Return [x, y] of the center of cell containing provided text 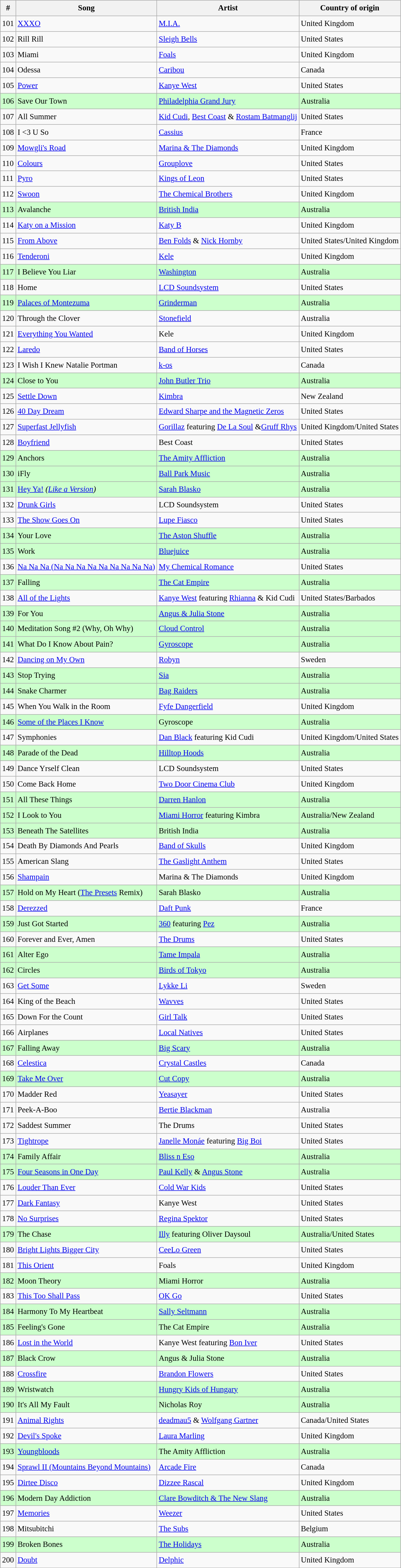
I Look to You [87, 815]
Lost in the World [87, 1343]
deadmau5 & Wolfgang Gartner [228, 1421]
Power [87, 86]
170 [8, 1094]
Brandon Flowers [228, 1374]
Four Seasons in One Day [87, 1172]
Bliss n Eso [228, 1157]
188 [8, 1374]
Mitsubitchi [87, 1529]
I <3 U So [87, 132]
Broken Bones [87, 1545]
129 [8, 458]
Anchors [87, 458]
United States/United Kingdom [350, 241]
Home [87, 288]
Canada/United States [350, 1421]
Cut Copy [228, 1079]
181 [8, 1265]
The Gaslight Anthem [228, 861]
162 [8, 970]
Miami Horror featuring Kimbra [228, 815]
Tenderoni [87, 256]
128 [8, 443]
Birds of Tokyo [228, 970]
164 [8, 1001]
Meditation Song #2 (Why, Oh Why) [87, 629]
Artist [228, 8]
Yeasayer [228, 1094]
Kid Cudi, Best Coast & Rostam Batmanglij [228, 116]
For You [87, 613]
New Zealand [350, 396]
Ben Folds & Nick Hornby [228, 241]
Dan Black featuring Kid Cudi [228, 737]
178 [8, 1218]
141 [8, 645]
137 [8, 582]
149 [8, 769]
Cloud Control [228, 629]
123 [8, 365]
This Orient [87, 1265]
Daft Punk [228, 909]
Weezer [228, 1514]
125 [8, 396]
Cassius [228, 132]
198 [8, 1529]
Hey Ya! (Like a Version) [87, 489]
193 [8, 1451]
Crystal Castles [228, 1064]
131 [8, 489]
194 [8, 1467]
From Above [87, 241]
Janelle Monáe featuring Big Boi [228, 1141]
Derezzed [87, 909]
Illy featuring Oliver Daysoul [228, 1234]
189 [8, 1390]
Take Me Over [87, 1079]
121 [8, 334]
Harmony To My Heartbeat [87, 1312]
Wavves [228, 1001]
107 [8, 116]
144 [8, 691]
Tame Impala [228, 955]
No Surprises [87, 1218]
Big Scary [228, 1048]
Lykke Li [228, 986]
157 [8, 893]
Stop Trying [87, 676]
Snake Charmer [87, 691]
Grinderman [228, 303]
Memories [87, 1514]
This Too Shall Pass [87, 1296]
Dark Fantasy [87, 1203]
k-os [228, 365]
Tightrope [87, 1141]
Nicholas Roy [228, 1405]
151 [8, 800]
115 [8, 241]
Sleigh Bells [228, 40]
103 [8, 55]
The Aston Shuffle [228, 536]
166 [8, 1033]
Superfast Jellyfish [87, 427]
200 [8, 1560]
Swoon [87, 194]
OK Go [228, 1296]
Some of the Places I Know [87, 722]
Peek-A-Boo [87, 1110]
146 [8, 722]
Bluejuice [228, 552]
Hold on My Heart (The Presets Remix) [87, 893]
Caribou [228, 70]
173 [8, 1141]
Beneath The Satellites [87, 831]
Boyfriend [87, 443]
Kings of Leon [228, 179]
I Wish I Knew Natalie Portman [87, 365]
Bertie Blackman [228, 1110]
Save Our Town [87, 101]
Death By Diamonds And Pearls [87, 846]
Down For the Count [87, 1017]
Falling Away [87, 1048]
Your Love [87, 536]
102 [8, 40]
Madder Red [87, 1094]
Darren Hanlon [228, 800]
109 [8, 148]
Bag Raiders [228, 691]
161 [8, 955]
124 [8, 380]
116 [8, 256]
Australia/New Zealand [350, 815]
192 [8, 1436]
127 [8, 427]
Doubt [87, 1560]
Close to You [87, 380]
Louder Than Ever [87, 1188]
Drunk Girls [87, 505]
Youngbloods [87, 1451]
Black Crow [87, 1358]
Wristwatch [87, 1390]
156 [8, 877]
132 [8, 505]
40 Day Dream [87, 412]
The Chemical Brothers [228, 194]
190 [8, 1405]
110 [8, 164]
Rill Rill [87, 40]
Everything You Wanted [87, 334]
Forever and Ever, Amen [87, 939]
Two Door Cinema Club [228, 784]
Miami [87, 55]
197 [8, 1514]
Katy B [228, 225]
150 [8, 784]
Australia/United States [350, 1234]
Regina Spektor [228, 1218]
Work [87, 552]
Robyn [228, 660]
When You Walk in the Room [87, 706]
Girl Talk [228, 1017]
Through the Clover [87, 319]
174 [8, 1157]
Local Natives [228, 1033]
Pyro [87, 179]
143 [8, 676]
Fyfe Dangerfield [228, 706]
145 [8, 706]
135 [8, 552]
Animal Rights [87, 1421]
360 featuring Pez [228, 924]
It's All My Fault [87, 1405]
Saddest Summer [87, 1125]
Band of Horses [228, 349]
142 [8, 660]
Sia [228, 676]
Falling [87, 582]
Dance Yrself Clean [87, 769]
138 [8, 598]
167 [8, 1048]
The Chase [87, 1234]
111 [8, 179]
XXXO [87, 24]
169 [8, 1079]
Just Got Started [87, 924]
Kimbra [228, 396]
Symphonies [87, 737]
199 [8, 1545]
195 [8, 1482]
Kanye West featuring Rhianna & Kid Cudi [228, 598]
The Holidays [228, 1545]
Crossfire [87, 1374]
186 [8, 1343]
Come Back Home [87, 784]
Cold War Kids [228, 1188]
140 [8, 629]
Delphic [228, 1560]
Parade of the Dead [87, 753]
Sprawl II (Mountains Beyond Mountains) [87, 1467]
163 [8, 986]
iFly [87, 474]
Stonefield [228, 319]
159 [8, 924]
Best Coast [228, 443]
134 [8, 536]
Colours [87, 164]
117 [8, 272]
176 [8, 1188]
United States/Barbados [350, 598]
All These Things [87, 800]
Washington [228, 272]
My Chemical Romance [228, 567]
Dancing on My Own [87, 660]
155 [8, 861]
Laredo [87, 349]
168 [8, 1064]
Song [87, 8]
Clare Bowditch & The New Slang [228, 1498]
What Do I Know About Pain? [87, 645]
165 [8, 1017]
Palaces of Montezuma [87, 303]
The Show Goes On [87, 520]
Shampain [87, 877]
Circles [87, 970]
Lupe Fiasco [228, 520]
148 [8, 753]
158 [8, 909]
177 [8, 1203]
196 [8, 1498]
Ball Park Music [228, 474]
Gorillaz featuring De La Soul &Gruff Rhys [228, 427]
Sally Seltmann [228, 1312]
183 [8, 1296]
152 [8, 815]
101 [8, 24]
122 [8, 349]
187 [8, 1358]
Hilltop Hoods [228, 753]
126 [8, 412]
Belgium [350, 1529]
Paul Kelly & Angus Stone [228, 1172]
Mowgli's Road [87, 148]
Philadelphia Grand Jury [228, 101]
118 [8, 288]
184 [8, 1312]
182 [8, 1281]
M.I.A. [228, 24]
114 [8, 225]
Laura Marling [228, 1436]
The Subs [228, 1529]
I Believe You Liar [87, 272]
Airplanes [87, 1033]
Country of origin [350, 8]
108 [8, 132]
185 [8, 1327]
175 [8, 1172]
Band of Skulls [228, 846]
Settle Down [87, 396]
105 [8, 86]
154 [8, 846]
160 [8, 939]
179 [8, 1234]
Get Some [87, 986]
Alter Ego [87, 955]
Modern Day Addiction [87, 1498]
# [8, 8]
136 [8, 567]
Edward Sharpe and the Magnetic Zeros [228, 412]
Avalanche [87, 210]
Na Na Na (Na Na Na Na Na Na Na Na Na) [87, 567]
American Slang [87, 861]
Grouplove [228, 164]
Feeling's Gone [87, 1327]
191 [8, 1421]
147 [8, 737]
153 [8, 831]
172 [8, 1125]
Kanye West featuring Bon Iver [228, 1343]
Hungry Kids of Hungary [228, 1390]
104 [8, 70]
All of the Lights [87, 598]
Miami Horror [228, 1281]
106 [8, 101]
Celestica [87, 1064]
120 [8, 319]
Family Affair [87, 1157]
Dirtee Disco [87, 1482]
113 [8, 210]
Bright Lights Bigger City [87, 1250]
Odessa [87, 70]
130 [8, 474]
171 [8, 1110]
Katy on a Mission [87, 225]
112 [8, 194]
All Summer [87, 116]
Moon Theory [87, 1281]
133 [8, 520]
King of the Beach [87, 1001]
139 [8, 613]
Dizzee Rascal [228, 1482]
180 [8, 1250]
John Butler Trio [228, 380]
Devil's Spoke [87, 1436]
119 [8, 303]
CeeLo Green [228, 1250]
Arcade Fire [228, 1467]
